Capture the cell that displays the provided text and extract its [x, y] central coordinate. 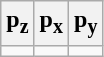
px [51, 23]
pz [18, 23]
py [85, 23]
